Extract the (x, y) coordinate from the center of the cell holding the provided text.  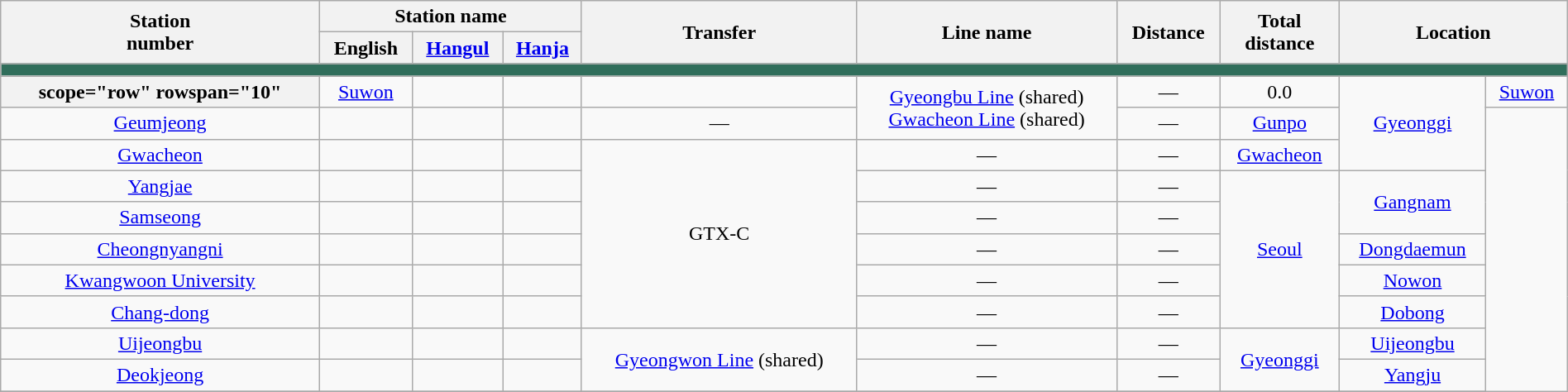
Hangul (457, 48)
Yangjae (160, 186)
0.0 (1279, 92)
Station name (450, 17)
Dongdaemun (1413, 249)
English (366, 48)
Dobong (1413, 312)
Seoul (1279, 249)
Location (1453, 32)
scope="row" rowspan="10" (160, 92)
Deokjeong (160, 375)
Gyeongwon Line (shared) (719, 359)
Cheongnyangni (160, 249)
Gangnam (1413, 202)
Samseong (160, 218)
Hanja (543, 48)
Stationnumber (160, 32)
Gunpo (1279, 123)
Geumjeong (160, 123)
Totaldistance (1279, 32)
Line name (987, 32)
Chang-dong (160, 312)
Transfer (719, 32)
GTX-C (719, 233)
Nowon (1413, 280)
Yangju (1413, 375)
Distance (1168, 32)
Kwangwoon University (160, 280)
Gyeongbu Line (shared)Gwacheon Line (shared) (987, 108)
